From the cell containing the given text, extract its center point as (X, Y) coordinate. 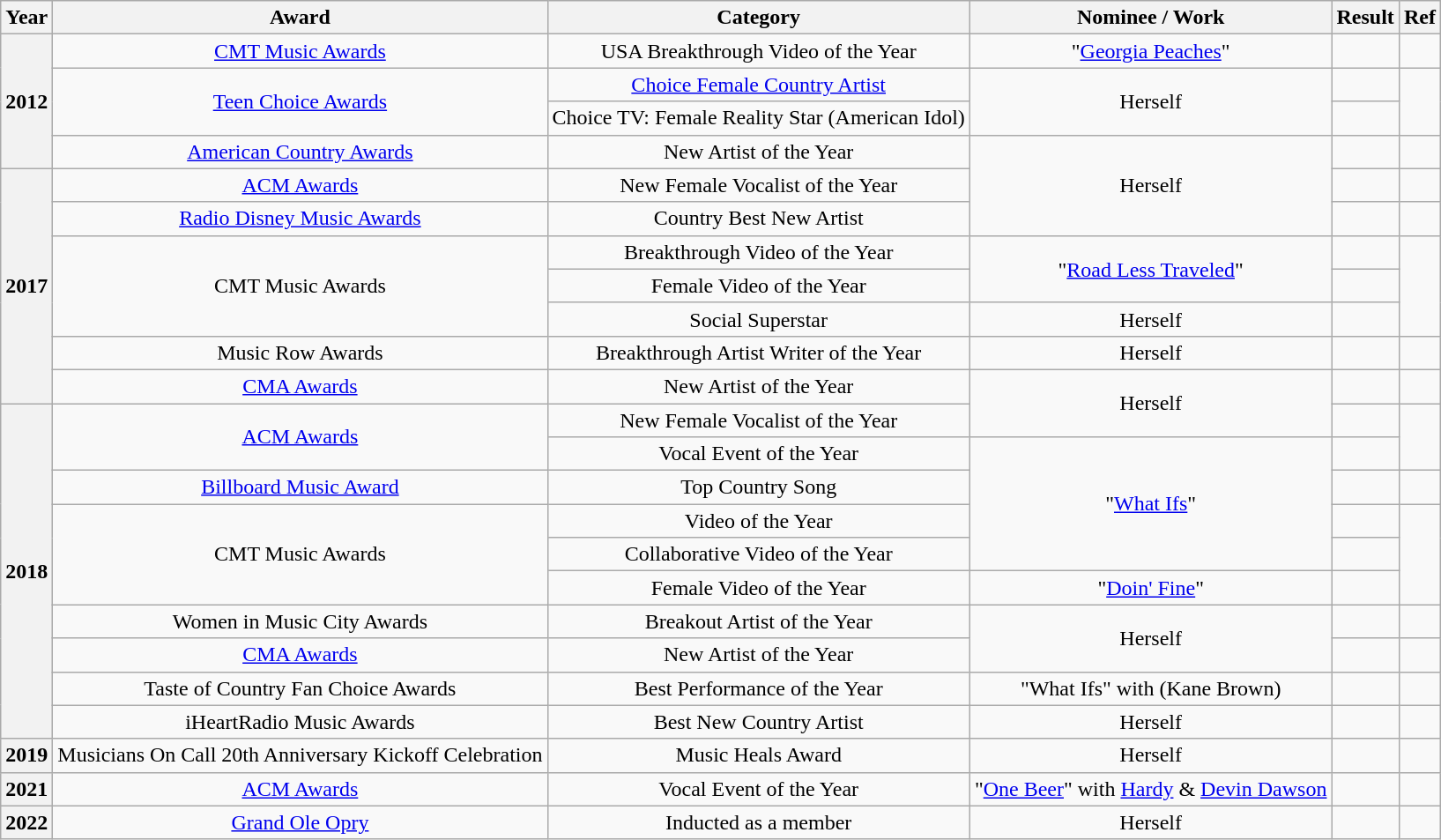
Breakthrough Artist Writer of the Year (758, 353)
Billboard Music Award (300, 487)
Breakout Artist of the Year (758, 621)
Category (758, 18)
"One Beer" with Hardy & Devin Dawson (1151, 789)
Teen Choice Awards (300, 101)
Grand Ole Opry (300, 822)
Top Country Song (758, 487)
2018 (26, 571)
Music Heals Award (758, 755)
"What Ifs" with (Kane Brown) (1151, 688)
Best Performance of the Year (758, 688)
Musicians On Call 20th Anniversary Kickoff Celebration (300, 755)
Choice TV: Female Reality Star (American Idol) (758, 118)
"Road Less Traveled" (1151, 269)
2022 (26, 822)
2019 (26, 755)
USA Breakthrough Video of the Year (758, 51)
American Country Awards (300, 152)
"Georgia Peaches" (1151, 51)
2021 (26, 789)
Year (26, 18)
Ref (1419, 18)
Best New Country Artist (758, 722)
Taste of Country Fan Choice Awards (300, 688)
2012 (26, 101)
2017 (26, 286)
Country Best New Artist (758, 219)
"Doin' Fine" (1151, 588)
Breakthrough Video of the Year (758, 252)
Music Row Awards (300, 353)
Video of the Year (758, 521)
Result (1365, 18)
Choice Female Country Artist (758, 85)
iHeartRadio Music Awards (300, 722)
Award (300, 18)
Women in Music City Awards (300, 621)
Radio Disney Music Awards (300, 219)
"What Ifs" (1151, 504)
Collaborative Video of the Year (758, 554)
Social Superstar (758, 319)
Nominee / Work (1151, 18)
Inducted as a member (758, 822)
